Identify which cell holds the provided text, then report its (x, y) central coordinate. 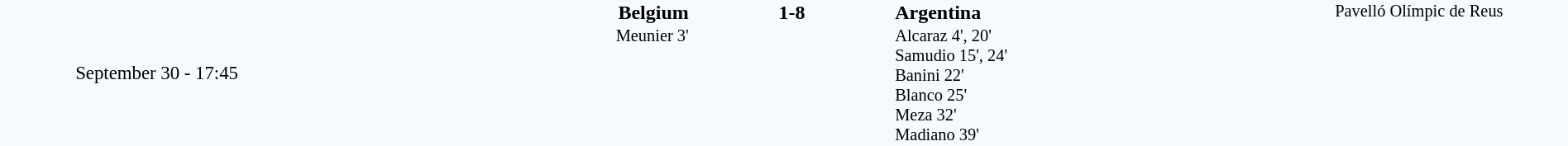
September 30 - 17:45 (157, 73)
Meunier 3' (501, 86)
Alcaraz 4', 20'Samudio 15', 24'Banini 22'Blanco 25'Meza 32'Madiano 39' (1082, 86)
Pavelló Olímpic de Reus (1419, 73)
Argentina (1082, 12)
1-8 (791, 12)
Belgium (501, 12)
